From the cell containing the given text, extract its center point as (x, y) coordinate. 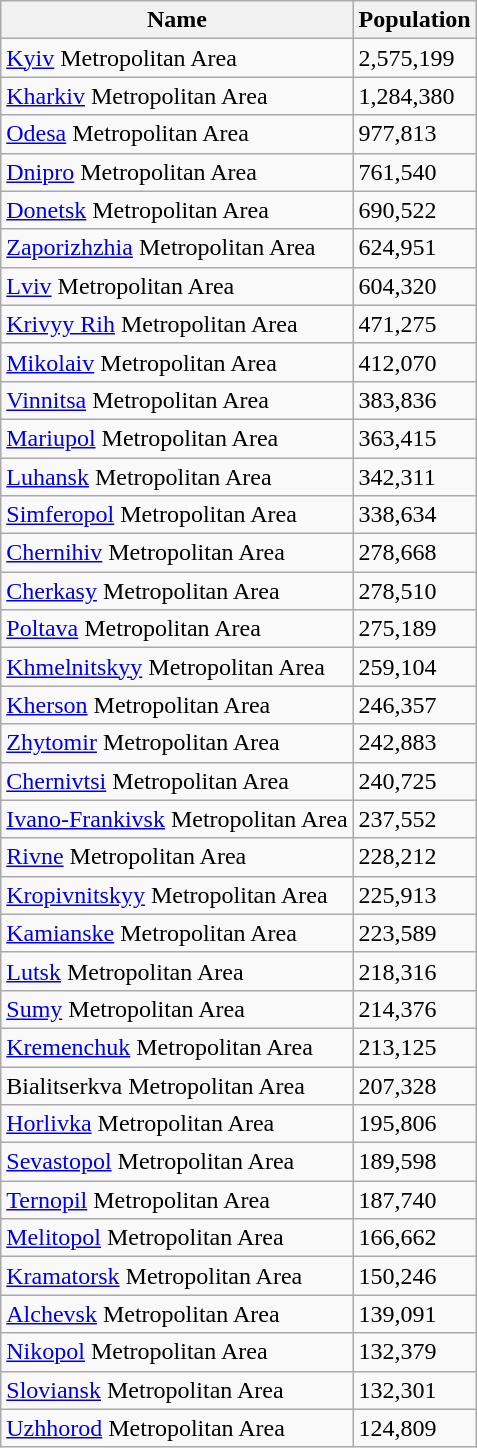
363,415 (414, 438)
Dnipro Metropolitan Area (177, 172)
Name (177, 20)
218,316 (414, 971)
Zhytomir Metropolitan Area (177, 743)
Alchevsk Metropolitan Area (177, 1314)
Ternopil Metropolitan Area (177, 1200)
Sumy Metropolitan Area (177, 1009)
Luhansk Metropolitan Area (177, 477)
150,246 (414, 1276)
Population (414, 20)
Poltava Metropolitan Area (177, 629)
214,376 (414, 1009)
278,510 (414, 591)
Melitopol Metropolitan Area (177, 1238)
124,809 (414, 1428)
977,813 (414, 134)
166,662 (414, 1238)
237,552 (414, 819)
Cherkasy Metropolitan Area (177, 591)
Simferopol Metropolitan Area (177, 515)
Donetsk Metropolitan Area (177, 210)
139,091 (414, 1314)
240,725 (414, 781)
132,379 (414, 1352)
Chernihiv Metropolitan Area (177, 553)
412,070 (414, 362)
132,301 (414, 1390)
223,589 (414, 933)
242,883 (414, 743)
225,913 (414, 895)
Kramatorsk Metropolitan Area (177, 1276)
342,311 (414, 477)
Vinnitsa Metropolitan Area (177, 400)
2,575,199 (414, 58)
761,540 (414, 172)
624,951 (414, 248)
Kropivnitskyy Metropolitan Area (177, 895)
Zaporizhzhia Metropolitan Area (177, 248)
Sevastopol Metropolitan Area (177, 1162)
690,522 (414, 210)
Krivyy Rih Metropolitan Area (177, 324)
Ivano-Frankivsk Metropolitan Area (177, 819)
Kamianske Metropolitan Area (177, 933)
Kharkiv Metropolitan Area (177, 96)
Kyiv Metropolitan Area (177, 58)
383,836 (414, 400)
189,598 (414, 1162)
195,806 (414, 1124)
Bialitserkva Metropolitan Area (177, 1085)
Kremenchuk Metropolitan Area (177, 1047)
Sloviansk Metropolitan Area (177, 1390)
228,212 (414, 857)
Nikopol Metropolitan Area (177, 1352)
187,740 (414, 1200)
Khmelnitskyy Metropolitan Area (177, 667)
275,189 (414, 629)
Mariupol Metropolitan Area (177, 438)
Mikolaiv Metropolitan Area (177, 362)
246,357 (414, 705)
259,104 (414, 667)
213,125 (414, 1047)
338,634 (414, 515)
Uzhhorod Metropolitan Area (177, 1428)
604,320 (414, 286)
Lutsk Metropolitan Area (177, 971)
Horlivka Metropolitan Area (177, 1124)
Kherson Metropolitan Area (177, 705)
Lviv Metropolitan Area (177, 286)
Chernivtsi Metropolitan Area (177, 781)
Odesa Metropolitan Area (177, 134)
Rivne Metropolitan Area (177, 857)
1,284,380 (414, 96)
278,668 (414, 553)
207,328 (414, 1085)
471,275 (414, 324)
